For the text-containing cell, return its midpoint in [x, y] coordinate format. 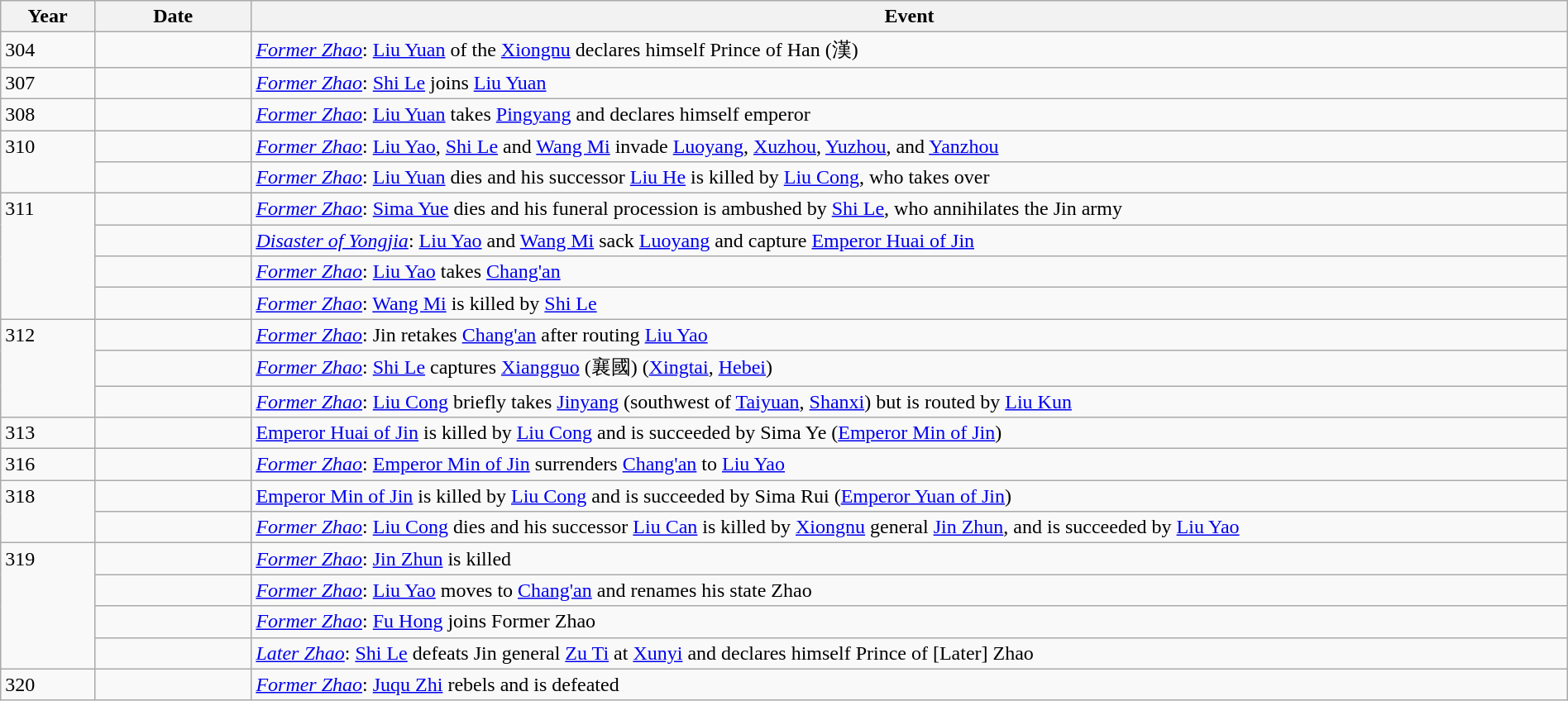
Disaster of Yongjia: Liu Yao and Wang Mi sack Luoyang and capture Emperor Huai of Jin [910, 241]
Former Zhao: Shi Le joins Liu Yuan [910, 83]
308 [48, 114]
Former Zhao: Juqu Zhi rebels and is defeated [910, 684]
Former Zhao: Emperor Min of Jin surrenders Chang'an to Liu Yao [910, 465]
316 [48, 465]
Former Zhao: Liu Cong dies and his successor Liu Can is killed by Xiongnu general Jin Zhun, and is succeeded by Liu Yao [910, 527]
Former Zhao: Jin retakes Chang'an after routing Liu Yao [910, 335]
319 [48, 606]
Former Zhao: Liu Yuan of the Xiongnu declares himself Prince of Han (漢) [910, 50]
Former Zhao: Jin Zhun is killed [910, 559]
310 [48, 162]
Event [910, 17]
Former Zhao: Sima Yue dies and his funeral procession is ambushed by Shi Le, who annihilates the Jin army [910, 209]
312 [48, 369]
Former Zhao: Fu Hong joins Former Zhao [910, 622]
Former Zhao: Shi Le captures Xiangguo (襄國) (Xingtai, Hebei) [910, 369]
Former Zhao: Liu Yao, Shi Le and Wang Mi invade Luoyang, Xuzhou, Yuzhou, and Yanzhou [910, 146]
311 [48, 256]
Year [48, 17]
Date [172, 17]
313 [48, 433]
318 [48, 512]
Later Zhao: Shi Le defeats Jin general Zu Ti at Xunyi and declares himself Prince of [Later] Zhao [910, 653]
Emperor Min of Jin is killed by Liu Cong and is succeeded by Sima Rui (Emperor Yuan of Jin) [910, 496]
Former Zhao: Liu Yuan takes Pingyang and declares himself emperor [910, 114]
Former Zhao: Liu Yuan dies and his successor Liu He is killed by Liu Cong, who takes over [910, 178]
307 [48, 83]
Former Zhao: Liu Cong briefly takes Jinyang (southwest of Taiyuan, Shanxi) but is routed by Liu Kun [910, 401]
Former Zhao: Liu Yao takes Chang'an [910, 272]
Former Zhao: Liu Yao moves to Chang'an and renames his state Zhao [910, 590]
304 [48, 50]
Emperor Huai of Jin is killed by Liu Cong and is succeeded by Sima Ye (Emperor Min of Jin) [910, 433]
Former Zhao: Wang Mi is killed by Shi Le [910, 303]
320 [48, 684]
